Capture the cell that displays the provided text and extract its [x, y] central coordinate. 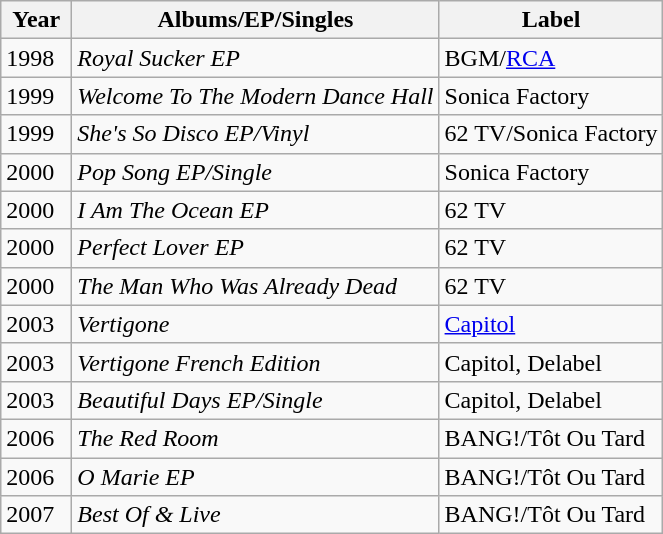
Perfect Lover EP [256, 248]
62 TV/Sonica Factory [551, 134]
O Marie EP [256, 477]
Vertigone [256, 324]
Royal Sucker EP [256, 58]
Capitol [551, 324]
Best Of & Live [256, 515]
Vertigone French Edition [256, 362]
The Man Who Was Already Dead [256, 286]
Pop Song EP/Single [256, 172]
Beautiful Days EP/Single [256, 400]
Albums/EP/Singles [256, 20]
BGM/RCA [551, 58]
She's So Disco EP/Vinyl [256, 134]
Label [551, 20]
1998 [36, 58]
The Red Room [256, 438]
I Am The Ocean EP [256, 210]
2007 [36, 515]
Welcome To The Modern Dance Hall [256, 96]
Year [36, 20]
